Locate the cell with the specified text and output its [X, Y] center coordinate. 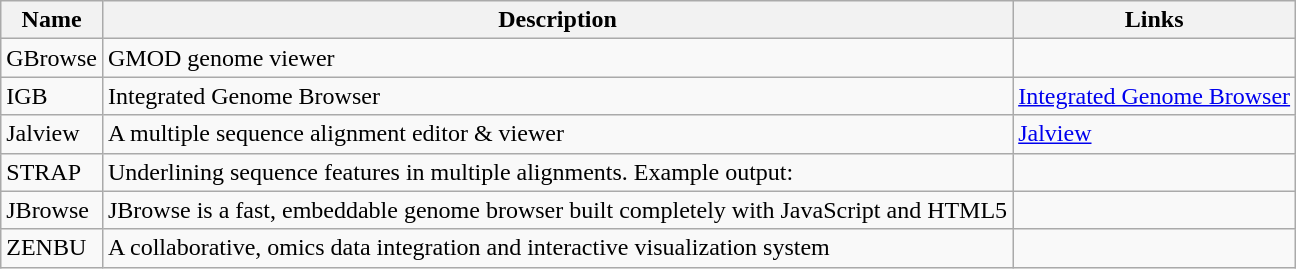
Name [52, 20]
ZENBU [52, 248]
STRAP [52, 172]
A multiple sequence alignment editor & viewer [557, 134]
GBrowse [52, 58]
IGB [52, 96]
JBrowse is a fast, embeddable genome browser built completely with JavaScript and HTML5 [557, 210]
Links [1154, 20]
A collaborative, omics data integration and interactive visualization system [557, 248]
Underlining sequence features in multiple alignments. Example output: [557, 172]
JBrowse [52, 210]
Description [557, 20]
GMOD genome viewer [557, 58]
